Scan for the cell matching the given text and deliver its (x, y) coordinate at center. 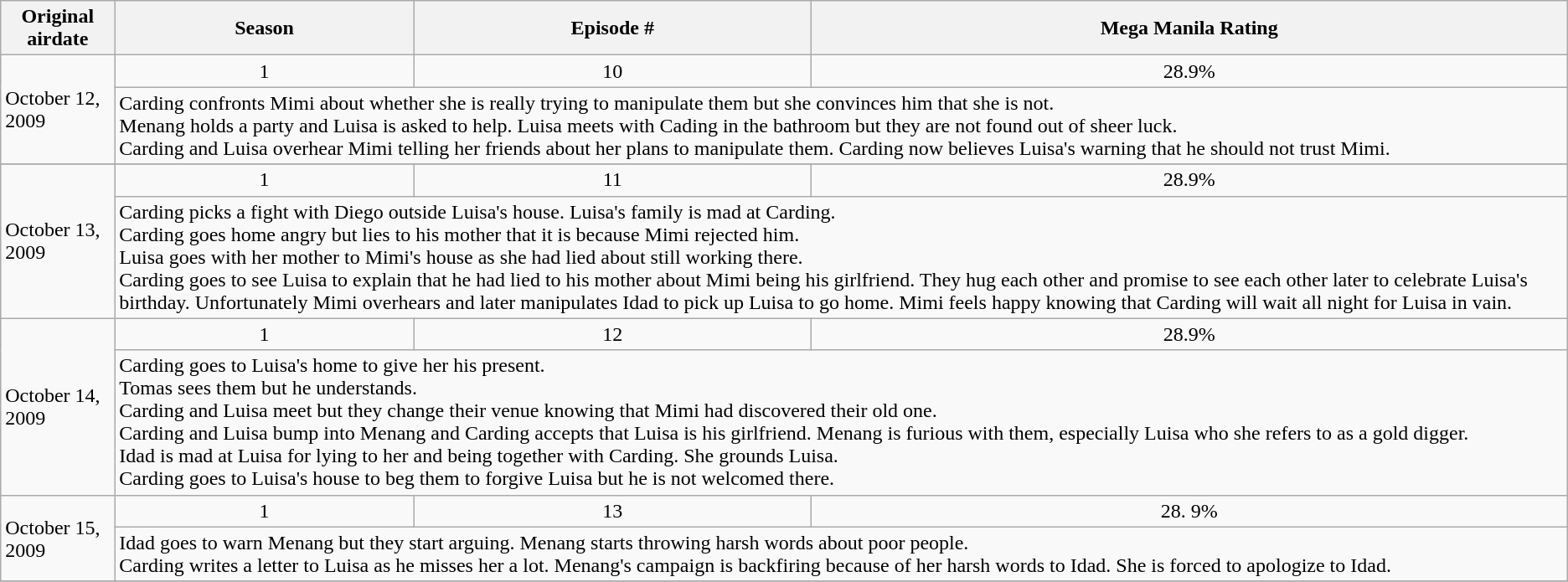
October 15, 2009 (58, 538)
28. 9% (1189, 511)
October 13, 2009 (58, 241)
Episode # (612, 28)
Original airdate (58, 28)
October 12, 2009 (58, 110)
October 14, 2009 (58, 407)
12 (612, 334)
Season (265, 28)
11 (612, 180)
13 (612, 511)
10 (612, 71)
Mega Manila Rating (1189, 28)
